Capture the cell that displays the provided text and extract its (x, y) central coordinate. 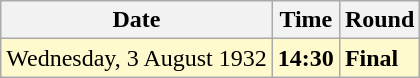
Time (306, 20)
Final (379, 58)
Wednesday, 3 August 1932 (137, 58)
Round (379, 20)
14:30 (306, 58)
Date (137, 20)
